Detect which cell encompasses the target text, then output its [X, Y] center coordinate. 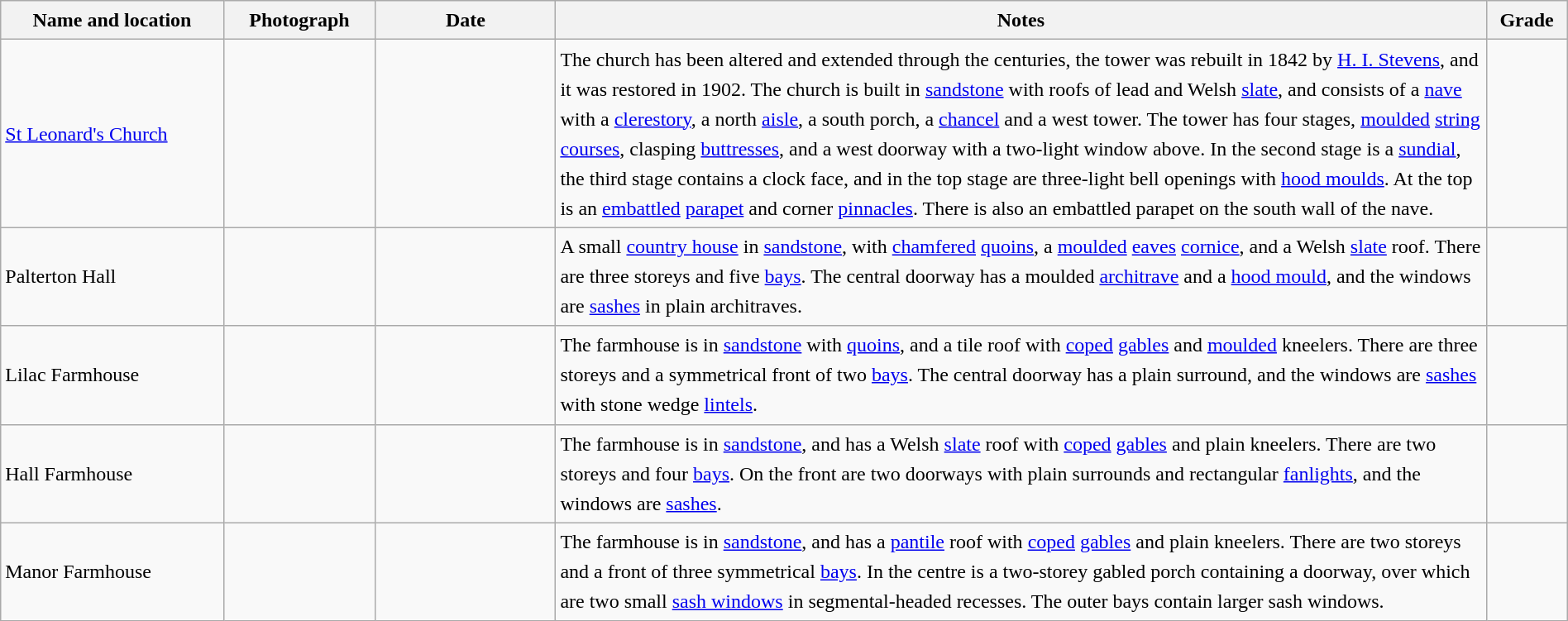
Photograph [299, 20]
Manor Farmhouse [112, 572]
Hall Farmhouse [112, 473]
St Leonard's Church [112, 134]
Date [466, 20]
Palterton Hall [112, 276]
Name and location [112, 20]
Notes [1021, 20]
Grade [1527, 20]
Lilac Farmhouse [112, 375]
